Scan for the cell matching the given text and deliver its [X, Y] coordinate at center. 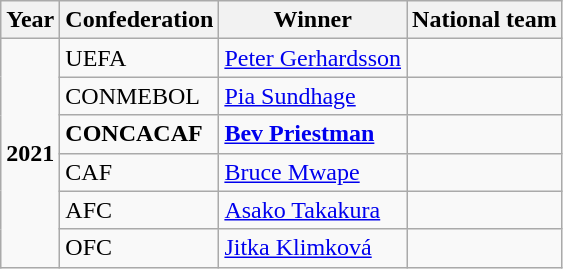
Confederation [140, 20]
Year [30, 20]
AFC [140, 210]
OFC [140, 248]
CONCACAF [140, 134]
Bruce Mwape [313, 172]
CAF [140, 172]
Asako Takakura [313, 210]
Bev Priestman [313, 134]
Jitka Klimková [313, 248]
2021 [30, 153]
Pia Sundhage [313, 96]
UEFA [140, 58]
National team [485, 20]
Peter Gerhardsson [313, 58]
Winner [313, 20]
CONMEBOL [140, 96]
